Search for the cell housing the specified text and yield its [X, Y] center coordinate. 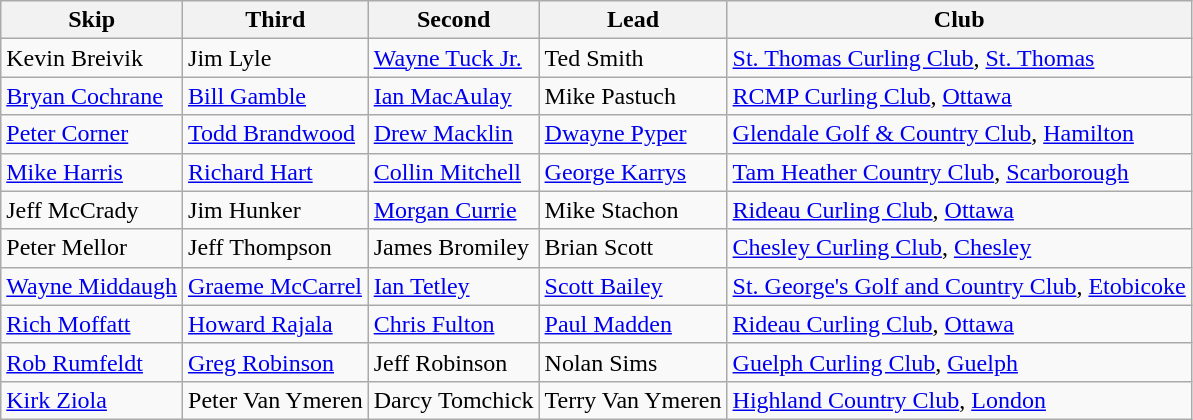
Peter Mellor [92, 248]
Jim Lyle [276, 58]
Greg Robinson [276, 362]
Chesley Curling Club, Chesley [959, 248]
Brian Scott [633, 248]
Jeff McCrady [92, 210]
Bill Gamble [276, 96]
Mike Harris [92, 172]
Jim Hunker [276, 210]
Peter Van Ymeren [276, 400]
Jeff Thompson [276, 248]
Highland Country Club, London [959, 400]
Nolan Sims [633, 362]
Dwayne Pyper [633, 134]
James Bromiley [454, 248]
Lead [633, 20]
Todd Brandwood [276, 134]
Darcy Tomchick [454, 400]
RCMP Curling Club, Ottawa [959, 96]
Glendale Golf & Country Club, Hamilton [959, 134]
Mike Pastuch [633, 96]
St. George's Golf and Country Club, Etobicoke [959, 286]
Kevin Breivik [92, 58]
Guelph Curling Club, Guelph [959, 362]
Bryan Cochrane [92, 96]
Scott Bailey [633, 286]
Second [454, 20]
Wayne Middaugh [92, 286]
Wayne Tuck Jr. [454, 58]
George Karrys [633, 172]
Chris Fulton [454, 324]
Third [276, 20]
Kirk Ziola [92, 400]
Drew Macklin [454, 134]
Tam Heather Country Club, Scarborough [959, 172]
Ian MacAulay [454, 96]
Peter Corner [92, 134]
Skip [92, 20]
Morgan Currie [454, 210]
St. Thomas Curling Club, St. Thomas [959, 58]
Jeff Robinson [454, 362]
Rob Rumfeldt [92, 362]
Mike Stachon [633, 210]
Richard Hart [276, 172]
Paul Madden [633, 324]
Ian Tetley [454, 286]
Club [959, 20]
Terry Van Ymeren [633, 400]
Rich Moffatt [92, 324]
Graeme McCarrel [276, 286]
Howard Rajala [276, 324]
Ted Smith [633, 58]
Collin Mitchell [454, 172]
